Capture the cell that displays the provided text and extract its [X, Y] central coordinate. 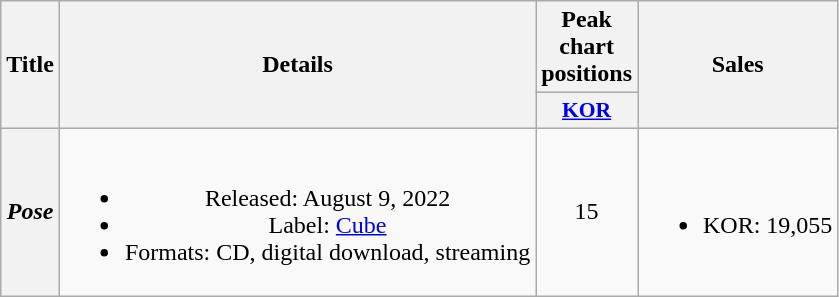
Pose [30, 212]
Details [297, 65]
Title [30, 65]
Sales [738, 65]
KOR [587, 111]
15 [587, 212]
Peak chart positions [587, 47]
Released: August 9, 2022Label: CubeFormats: CD, digital download, streaming [297, 212]
KOR: 19,055 [738, 212]
